Return [x, y] of the center of cell containing provided text 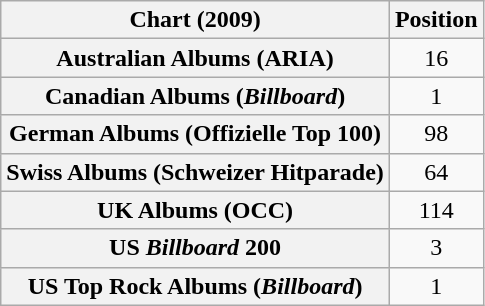
Canadian Albums (Billboard) [196, 96]
114 [436, 210]
UK Albums (OCC) [196, 210]
US Billboard 200 [196, 248]
US Top Rock Albums (Billboard) [196, 286]
Chart (2009) [196, 20]
98 [436, 134]
64 [436, 172]
Swiss Albums (Schweizer Hitparade) [196, 172]
16 [436, 58]
Australian Albums (ARIA) [196, 58]
3 [436, 248]
German Albums (Offizielle Top 100) [196, 134]
Position [436, 20]
